From the cell containing the given text, extract its center point as [X, Y] coordinate. 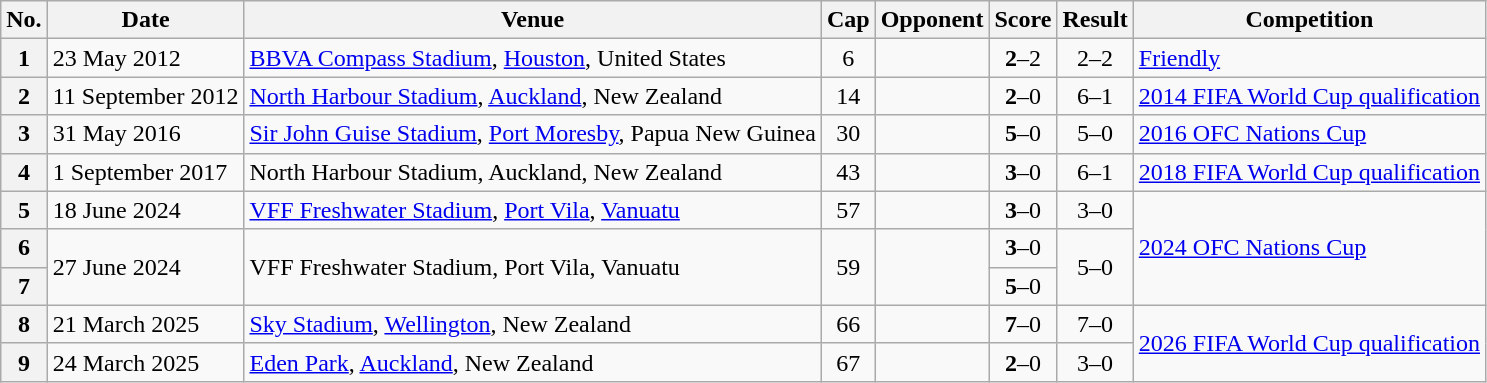
18 June 2024 [146, 210]
Opponent [932, 20]
66 [848, 324]
2024 OFC Nations Cup [1309, 248]
2014 FIFA World Cup qualification [1309, 96]
Eden Park, Auckland, New Zealand [532, 362]
67 [848, 362]
Sir John Guise Stadium, Port Moresby, Papua New Guinea [532, 134]
2016 OFC Nations Cup [1309, 134]
5 [24, 210]
59 [848, 267]
27 June 2024 [146, 267]
Venue [532, 20]
30 [848, 134]
24 March 2025 [146, 362]
Score [1023, 20]
Competition [1309, 20]
23 May 2012 [146, 58]
1 [24, 58]
BBVA Compass Stadium, Houston, United States [532, 58]
21 March 2025 [146, 324]
Friendly [1309, 58]
14 [848, 96]
43 [848, 172]
3 [24, 134]
7 [24, 286]
11 September 2012 [146, 96]
Sky Stadium, Wellington, New Zealand [532, 324]
4 [24, 172]
57 [848, 210]
Cap [848, 20]
Date [146, 20]
1 September 2017 [146, 172]
No. [24, 20]
31 May 2016 [146, 134]
2 [24, 96]
2018 FIFA World Cup qualification [1309, 172]
Result [1095, 20]
9 [24, 362]
2026 FIFA World Cup qualification [1309, 343]
8 [24, 324]
